Return the [X, Y] coordinate for the center point of the cell that contains the specified text.  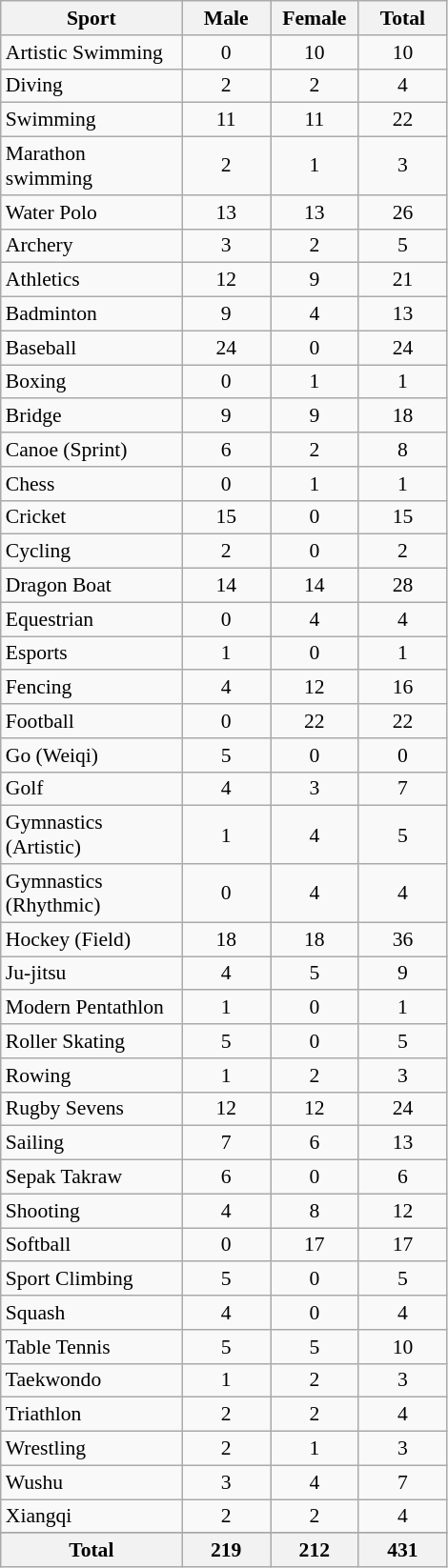
Female [315, 18]
Rowing [92, 1075]
Equestrian [92, 619]
Triathlon [92, 1415]
Xiangqi [92, 1517]
Cycling [92, 552]
Football [92, 721]
Artistic Swimming [92, 52]
Male [227, 18]
Roller Skating [92, 1041]
Esports [92, 653]
Softball [92, 1245]
Sport Climbing [92, 1279]
Fencing [92, 688]
Taekwondo [92, 1380]
Baseball [92, 348]
Diving [92, 86]
Golf [92, 789]
Sailing [92, 1143]
Rugby Sevens [92, 1109]
Ju-jitsu [92, 974]
Canoe (Sprint) [92, 450]
Gymnastics (Rhythmic) [92, 894]
Cricket [92, 517]
Badminton [92, 314]
Table Tennis [92, 1347]
Archery [92, 246]
219 [227, 1551]
Squash [92, 1313]
Boxing [92, 382]
Marathon swimming [92, 166]
36 [402, 939]
Modern Pentathlon [92, 1008]
431 [402, 1551]
Water Polo [92, 212]
Sepak Takraw [92, 1177]
Wrestling [92, 1449]
Shooting [92, 1211]
26 [402, 212]
Gymnastics (Artistic) [92, 834]
Athletics [92, 280]
Bridge [92, 416]
16 [402, 688]
Hockey (Field) [92, 939]
Dragon Boat [92, 586]
Sport [92, 18]
Swimming [92, 120]
28 [402, 586]
Go (Weiqi) [92, 755]
212 [315, 1551]
21 [402, 280]
Wushu [92, 1482]
Chess [92, 484]
